Find where the given text appears and provide that cell's center as (X, Y) coordinate. 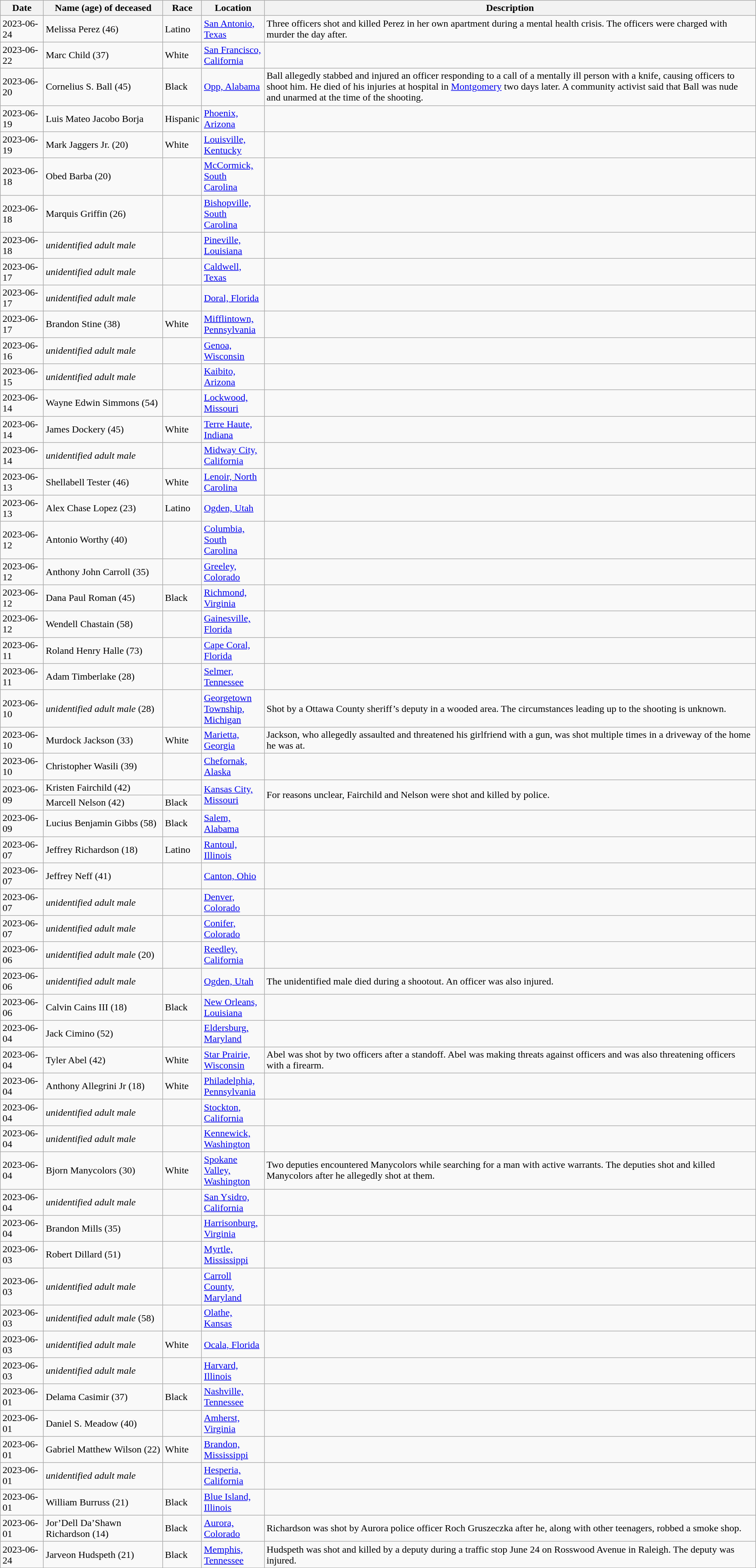
Louisville, Kentucky (233, 145)
McCormick, South Carolina (233, 176)
Doral, Florida (233, 298)
Selmer, Tennessee (233, 677)
Opp, Alabama (233, 87)
Shot by a Ottawa County sheriff’s deputy in a wooded area. The circumstances leading up to the shooting is unknown. (510, 708)
Phoenix, Arizona (233, 119)
Lucius Benjamin Gibbs (58) (103, 824)
San Antonio, Texas (233, 29)
Kaibito, Arizona (233, 377)
Name (age) of deceased (103, 8)
Pineville, Louisiana (233, 246)
Calvin Cains III (18) (103, 1007)
Salem, Alabama (233, 824)
Wendell Chastain (58) (103, 624)
Jor’Dell Da’Shawn Richardson (14) (103, 1528)
Jarveon Hudspeth (21) (103, 1555)
Cape Coral, Florida (233, 650)
Bjorn Manycolors (30) (103, 1170)
Luis Mateo Jacobo Borja (103, 119)
Adam Timberlake (28) (103, 677)
Eldersburg, Maryland (233, 1034)
Anthony Allegrini Jr (18) (103, 1086)
2023-06-22 (22, 55)
Olathe, Kansas (233, 1318)
Marquis Griffin (26) (103, 214)
Brandon Stine (38) (103, 324)
Robert Dillard (51) (103, 1255)
Brandon Mills (35) (103, 1228)
Reedley, California (233, 955)
Abel was shot by two officers after a standoff. Abel was making threats against officers and was also threatening officers with a firearm. (510, 1060)
Myrtle, Mississippi (233, 1255)
Tyler Abel (42) (103, 1060)
Date (22, 8)
Aurora, Colorado (233, 1528)
Marc Child (37) (103, 55)
Shellabell Tester (46) (103, 482)
San Ysidro, California (233, 1202)
Marcell Nelson (42) (103, 803)
Spokane Valley, Washington (233, 1170)
Daniel S. Meadow (40) (103, 1423)
New Orleans, Louisiana (233, 1007)
unidentified adult male (20) (103, 955)
Obed Barba (20) (103, 176)
Location (233, 8)
Cornelius S. Ball (45) (103, 87)
Three officers shot and killed Perez in her own apartment during a mental health crisis. The officers were charged with murder the day after. (510, 29)
William Burruss (21) (103, 1502)
Hudspeth was shot and killed by a deputy during a traffic stop June 24 on Rosswood Avenue in Raleigh. The deputy was injured. (510, 1555)
Columbia, South Carolina (233, 540)
Wayne Edwin Simmons (54) (103, 403)
The unidentified male died during a shootout. An officer was also injured. (510, 981)
Race (182, 8)
2023-06-20 (22, 87)
Kennewick, Washington (233, 1139)
Jeffrey Neff (41) (103, 876)
Jack Cimino (52) (103, 1034)
Star Prairie, Wisconsin (233, 1060)
Stockton, California (233, 1112)
For reasons unclear, Fairchild and Nelson were shot and killed by police. (510, 795)
Harrisonburg, Virginia (233, 1228)
2023-06-16 (22, 351)
San Francisco, California (233, 55)
Lockwood, Missouri (233, 403)
Kristen Fairchild (42) (103, 787)
Ocala, Florida (233, 1345)
Genoa, Wisconsin (233, 351)
Hispanic (182, 119)
Antonio Worthy (40) (103, 540)
unidentified adult male (28) (103, 708)
Dana Paul Roman (45) (103, 598)
Christopher Wasili (39) (103, 766)
Gabriel Matthew Wilson (22) (103, 1450)
Philadelphia, Pennsylvania (233, 1086)
Jackson, who allegedly assaulted and threatened his girlfriend with a gun, was shot multiple times in a driveway of the home he was at. (510, 740)
Richmond, Virginia (233, 598)
Gainesville, Florida (233, 624)
Jeffrey Richardson (18) (103, 850)
James Dockery (45) (103, 430)
Blue Island, Illinois (233, 1502)
Nashville, Tennessee (233, 1397)
Carroll County, Maryland (233, 1287)
Delama Casimir (37) (103, 1397)
Georgetown Township, Michigan (233, 708)
Marietta, Georgia (233, 740)
unidentified adult male (58) (103, 1318)
Anthony John Carroll (35) (103, 572)
2023-06-15 (22, 377)
Brandon, Mississippi (233, 1450)
Lenoir, North Carolina (233, 482)
Memphis, Tennessee (233, 1555)
Melissa Perez (46) (103, 29)
Roland Henry Halle (73) (103, 650)
Alex Chase Lopez (23) (103, 508)
Terre Haute, Indiana (233, 430)
Greeley, Colorado (233, 572)
Rantoul, Illinois (233, 850)
Hesperia, California (233, 1476)
Mifflintown, Pennsylvania (233, 324)
Description (510, 8)
Midway City, California (233, 455)
Canton, Ohio (233, 876)
Amherst, Virginia (233, 1423)
Mark Jaggers Jr. (20) (103, 145)
Bishopville, South Carolina (233, 214)
Harvard, Illinois (233, 1371)
Murdock Jackson (33) (103, 740)
Caldwell, Texas (233, 271)
Kansas City, Missouri (233, 795)
Richardson was shot by Aurora police officer Roch Gruszeczka after he, along with other teenagers, robbed a smoke shop. (510, 1528)
Chefornak, Alaska (233, 766)
Denver, Colorado (233, 902)
Conifer, Colorado (233, 929)
